Pinpoint the cell where the given text exists, returning its (X, Y) midpoint coordinate. 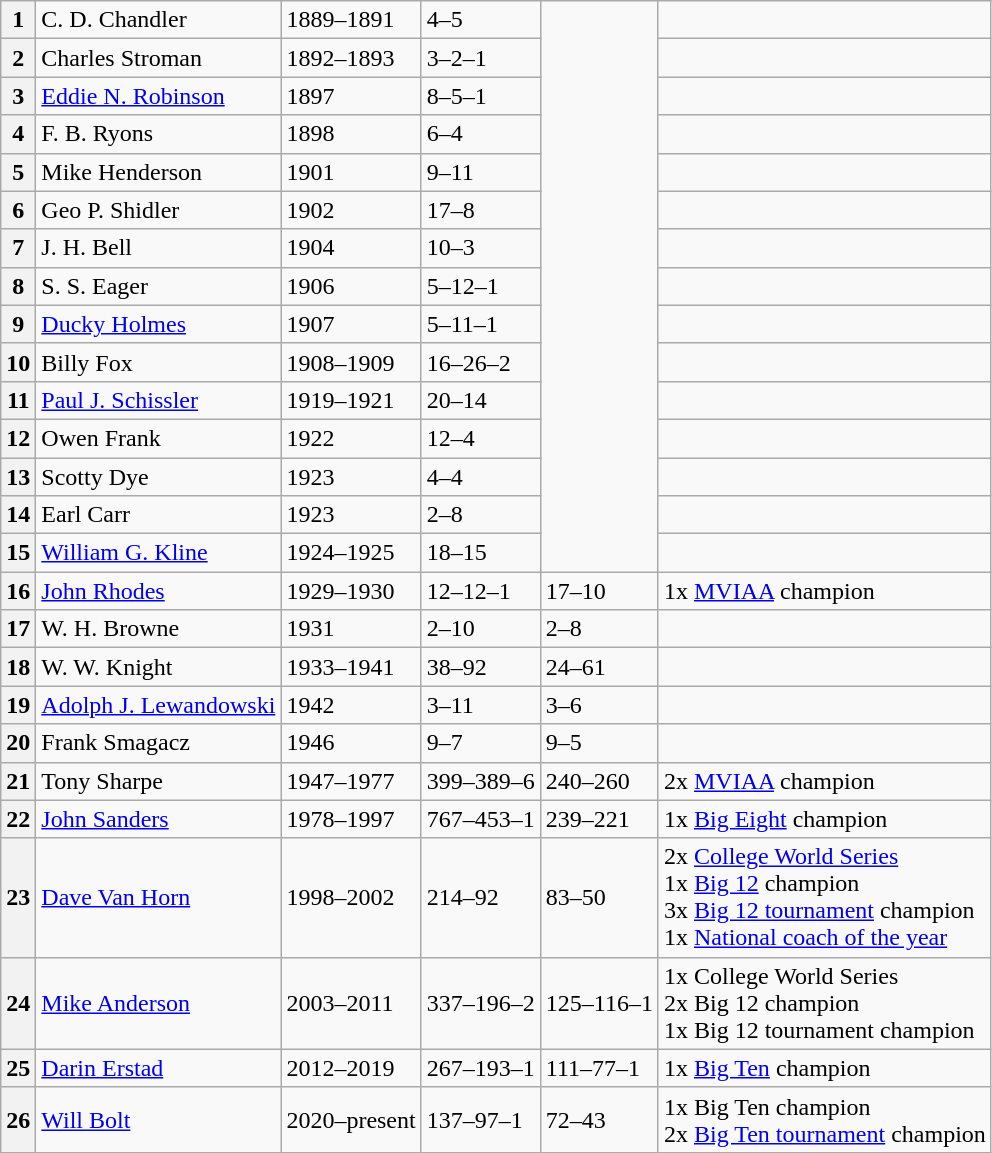
Earl Carr (158, 515)
Owen Frank (158, 438)
1998–2002 (351, 898)
21 (18, 781)
9 (18, 324)
8 (18, 286)
24–61 (599, 667)
1942 (351, 705)
W. W. Knight (158, 667)
12–4 (480, 438)
9–5 (599, 743)
Dave Van Horn (158, 898)
25 (18, 1068)
26 (18, 1120)
1933–1941 (351, 667)
22 (18, 819)
Mike Anderson (158, 1003)
1x Big Ten champion 2x Big Ten tournament champion (824, 1120)
1908–1909 (351, 362)
23 (18, 898)
19 (18, 705)
Eddie N. Robinson (158, 96)
1906 (351, 286)
13 (18, 477)
1946 (351, 743)
38–92 (480, 667)
1947–1977 (351, 781)
C. D. Chandler (158, 20)
12 (18, 438)
W. H. Browne (158, 629)
137–97–1 (480, 1120)
20–14 (480, 400)
239–221 (599, 819)
Frank Smagacz (158, 743)
F. B. Ryons (158, 134)
William G. Kline (158, 553)
1892–1893 (351, 58)
2x College World Series 1x Big 12 champion 3x Big 12 tournament champion 1x National coach of the year (824, 898)
11 (18, 400)
1897 (351, 96)
83–50 (599, 898)
1898 (351, 134)
2 (18, 58)
18 (18, 667)
16–26–2 (480, 362)
337–196–2 (480, 1003)
3–2–1 (480, 58)
3–6 (599, 705)
4–4 (480, 477)
2020–present (351, 1120)
214–92 (480, 898)
John Sanders (158, 819)
3–11 (480, 705)
17–8 (480, 210)
Charles Stroman (158, 58)
7 (18, 248)
20 (18, 743)
240–260 (599, 781)
16 (18, 591)
10 (18, 362)
Adolph J. Lewandowski (158, 705)
Mike Henderson (158, 172)
1922 (351, 438)
Tony Sharpe (158, 781)
15 (18, 553)
S. S. Eager (158, 286)
14 (18, 515)
6 (18, 210)
J. H. Bell (158, 248)
1907 (351, 324)
3 (18, 96)
Darin Erstad (158, 1068)
18–15 (480, 553)
1x College World Series 2x Big 12 champion 1x Big 12 tournament champion (824, 1003)
1919–1921 (351, 400)
9–7 (480, 743)
Billy Fox (158, 362)
267–193–1 (480, 1068)
1978–1997 (351, 819)
10–3 (480, 248)
2003–2011 (351, 1003)
2x MVIAA champion (824, 781)
1x MVIAA champion (824, 591)
1902 (351, 210)
1x Big Ten champion (824, 1068)
9–11 (480, 172)
6–4 (480, 134)
4 (18, 134)
John Rhodes (158, 591)
2012–2019 (351, 1068)
24 (18, 1003)
72–43 (599, 1120)
111–77–1 (599, 1068)
767–453–1 (480, 819)
5 (18, 172)
8–5–1 (480, 96)
17–10 (599, 591)
399–389–6 (480, 781)
125–116–1 (599, 1003)
17 (18, 629)
Paul J. Schissler (158, 400)
1x Big Eight champion (824, 819)
5–11–1 (480, 324)
Ducky Holmes (158, 324)
1 (18, 20)
2–10 (480, 629)
1931 (351, 629)
1889–1891 (351, 20)
12–12–1 (480, 591)
1929–1930 (351, 591)
1901 (351, 172)
Geo P. Shidler (158, 210)
Scotty Dye (158, 477)
1924–1925 (351, 553)
Will Bolt (158, 1120)
5–12–1 (480, 286)
1904 (351, 248)
4–5 (480, 20)
